Determine the [x, y] coordinate at the center of the cell enclosing the given text.  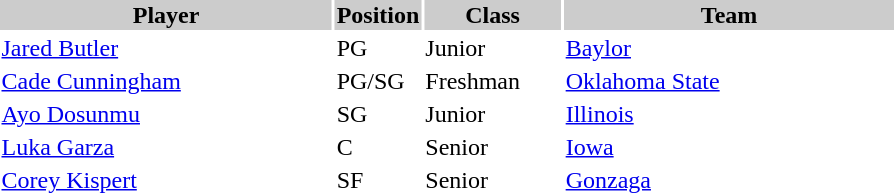
Freshman [492, 81]
C [378, 147]
Jared Butler [166, 48]
Position [378, 15]
PG [378, 48]
Cade Cunningham [166, 81]
Luka Garza [166, 147]
PG/SG [378, 81]
Ayo Dosunmu [166, 114]
Senior [492, 147]
Baylor [729, 48]
Player [166, 15]
Team [729, 15]
Iowa [729, 147]
SG [378, 114]
Illinois [729, 114]
Class [492, 15]
Oklahoma State [729, 81]
